Find where the given text appears and provide that cell's center as [X, Y] coordinate. 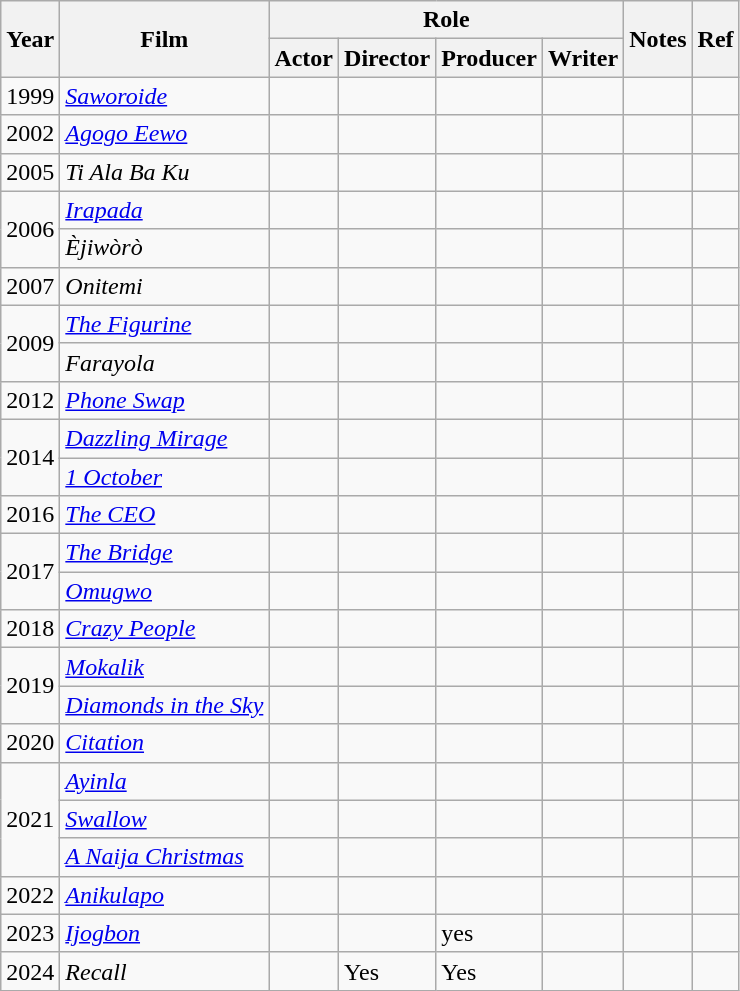
Anikulapo [164, 895]
2009 [30, 343]
2019 [30, 686]
Diamonds in the Sky [164, 705]
Ayinla [164, 781]
2012 [30, 400]
Saworoide [164, 96]
Omugwo [164, 591]
Phone Swap [164, 400]
Writer [582, 58]
2005 [30, 172]
Actor [304, 58]
2021 [30, 819]
Notes [658, 39]
The CEO [164, 515]
Èjiwòrò [164, 248]
The Figurine [164, 324]
2018 [30, 629]
2024 [30, 971]
2022 [30, 895]
yes [490, 933]
The Bridge [164, 553]
Film [164, 39]
A Naija Christmas [164, 857]
2014 [30, 457]
2006 [30, 229]
Mokalik [164, 667]
Director [388, 58]
Producer [490, 58]
2007 [30, 286]
Ti Ala Ba Ku [164, 172]
1 October [164, 477]
2016 [30, 515]
Year [30, 39]
2017 [30, 572]
Farayola [164, 362]
Crazy People [164, 629]
1999 [30, 96]
Ref [716, 39]
Recall [164, 971]
Swallow [164, 819]
Agogo Eewo [164, 134]
2020 [30, 743]
2023 [30, 933]
Onitemi [164, 286]
Citation [164, 743]
Irapada [164, 210]
Ijogbon [164, 933]
Role [446, 20]
Dazzling Mirage [164, 438]
2002 [30, 134]
